From the cell containing the given text, extract its center point as [x, y] coordinate. 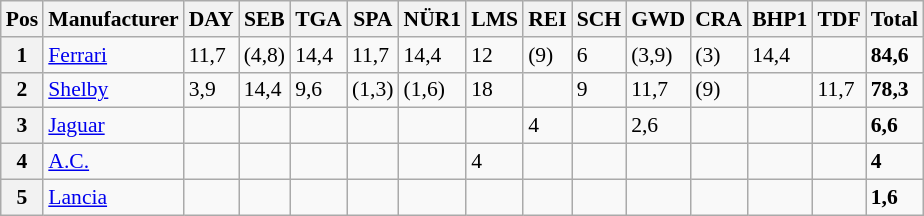
12 [494, 55]
(3) [718, 55]
Pos [22, 19]
TGA [318, 19]
9,6 [318, 90]
(1,6) [432, 90]
(1,3) [372, 90]
SPA [372, 19]
78,3 [894, 90]
6 [600, 55]
6,6 [894, 126]
Manufacturer [113, 19]
(4,8) [264, 55]
5 [22, 197]
2 [22, 90]
SCH [600, 19]
Ferrari [113, 55]
84,6 [894, 55]
BHP1 [780, 19]
NÜR1 [432, 19]
(3,9) [658, 55]
A.C. [113, 162]
CRA [718, 19]
LMS [494, 19]
SEB [264, 19]
Jaguar [113, 126]
2,6 [658, 126]
GWD [658, 19]
3,9 [212, 90]
Lancia [113, 197]
REI [548, 19]
1,6 [894, 197]
3 [22, 126]
9 [600, 90]
Shelby [113, 90]
18 [494, 90]
1 [22, 55]
TDF [838, 19]
DAY [212, 19]
Total [894, 19]
